Locate the cell with the specified text and output its (x, y) center coordinate. 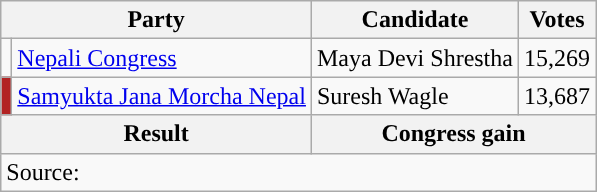
Congress gain (453, 134)
Samyukta Jana Morcha Nepal (162, 96)
Party (156, 20)
Votes (556, 20)
Source: (298, 172)
15,269 (556, 58)
Candidate (414, 20)
Suresh Wagle (414, 96)
Result (156, 134)
Maya Devi Shrestha (414, 58)
Nepali Congress (162, 58)
13,687 (556, 96)
